Identify which cell holds the provided text, then report its [X, Y] central coordinate. 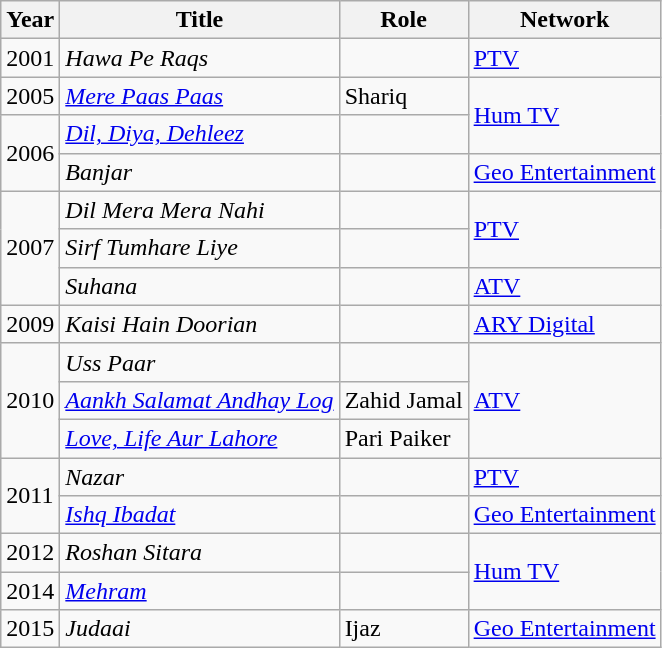
Nazar [200, 477]
2006 [30, 153]
Year [30, 20]
Kaisi Hain Doorian [200, 324]
Ishq Ibadat [200, 515]
2005 [30, 96]
Suhana [200, 286]
Ijaz [404, 629]
Uss Paar [200, 362]
Love, Life Aur Lahore [200, 438]
Roshan Sitara [200, 553]
Shariq [404, 96]
2011 [30, 496]
Mere Paas Paas [200, 96]
Dil Mera Mera Nahi [200, 210]
ARY Digital [564, 324]
2009 [30, 324]
Banjar [200, 172]
Dil, Diya, Dehleez [200, 134]
Mehram [200, 591]
Sirf Tumhare Liye [200, 248]
Title [200, 20]
Aankh Salamat Andhay Log [200, 400]
Role [404, 20]
Network [564, 20]
Hawa Pe Raqs [200, 58]
2015 [30, 629]
2001 [30, 58]
Zahid Jamal [404, 400]
2010 [30, 400]
2014 [30, 591]
2007 [30, 248]
Pari Paiker [404, 438]
2012 [30, 553]
Judaai [200, 629]
